Extract the [X, Y] coordinate from the center of the cell holding the provided text.  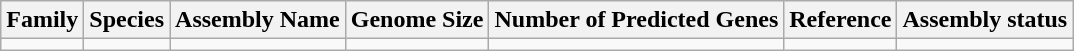
Family [42, 20]
Reference [840, 20]
Number of Predicted Genes [636, 20]
Genome Size [417, 20]
Species [127, 20]
Assembly Name [258, 20]
Assembly status [985, 20]
